Pinpoint the cell where the given text exists, returning its (x, y) midpoint coordinate. 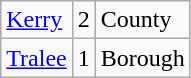
Borough (142, 58)
County (142, 20)
2 (84, 20)
1 (84, 58)
Kerry (37, 20)
Tralee (37, 58)
